Provide the (X, Y) coordinate of the cell's center where the given text is located.  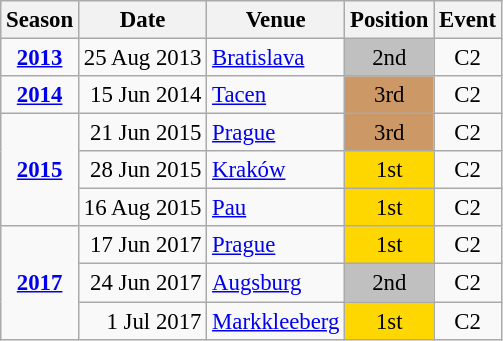
2015 (40, 170)
Kraków (276, 170)
15 Jun 2014 (142, 95)
Augsburg (276, 283)
Bratislava (276, 58)
Position (390, 20)
28 Jun 2015 (142, 170)
Date (142, 20)
2014 (40, 95)
Venue (276, 20)
2013 (40, 58)
Event (468, 20)
1 Jul 2017 (142, 321)
2017 (40, 282)
16 Aug 2015 (142, 208)
17 Jun 2017 (142, 245)
Tacen (276, 95)
Pau (276, 208)
21 Jun 2015 (142, 133)
25 Aug 2013 (142, 58)
Markkleeberg (276, 321)
Season (40, 20)
24 Jun 2017 (142, 283)
